Return (x, y) of the center of cell containing provided text 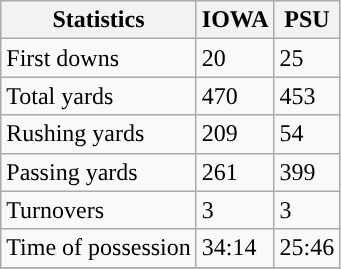
Total yards (99, 96)
209 (235, 134)
Time of possession (99, 248)
453 (307, 96)
25 (307, 58)
Rushing yards (99, 134)
Passing yards (99, 172)
25:46 (307, 248)
470 (235, 96)
399 (307, 172)
Turnovers (99, 210)
Statistics (99, 20)
First downs (99, 58)
20 (235, 58)
IOWA (235, 20)
PSU (307, 20)
34:14 (235, 248)
54 (307, 134)
261 (235, 172)
